Pinpoint the cell where the given text exists, returning its [x, y] midpoint coordinate. 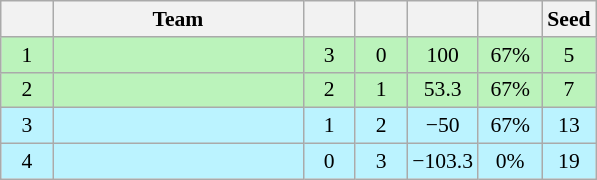
4 [27, 162]
19 [568, 162]
Seed [568, 19]
13 [568, 126]
7 [568, 90]
53.3 [442, 90]
−103.3 [442, 162]
5 [568, 55]
0% [510, 162]
100 [442, 55]
−50 [442, 126]
Team [178, 19]
